Locate the cell with the specified text and output its [X, Y] center coordinate. 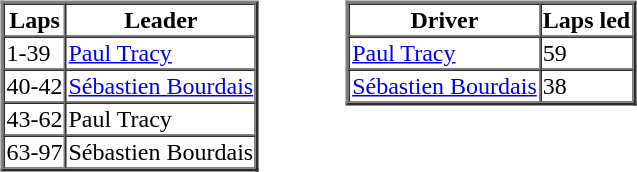
43-62 [35, 118]
38 [586, 86]
59 [586, 52]
Laps led [586, 20]
63-97 [35, 152]
1-39 [35, 52]
Driver [444, 20]
Leader [160, 20]
Laps [35, 20]
40-42 [35, 86]
